Determine the [X, Y] coordinate at the center of the cell enclosing the given text.  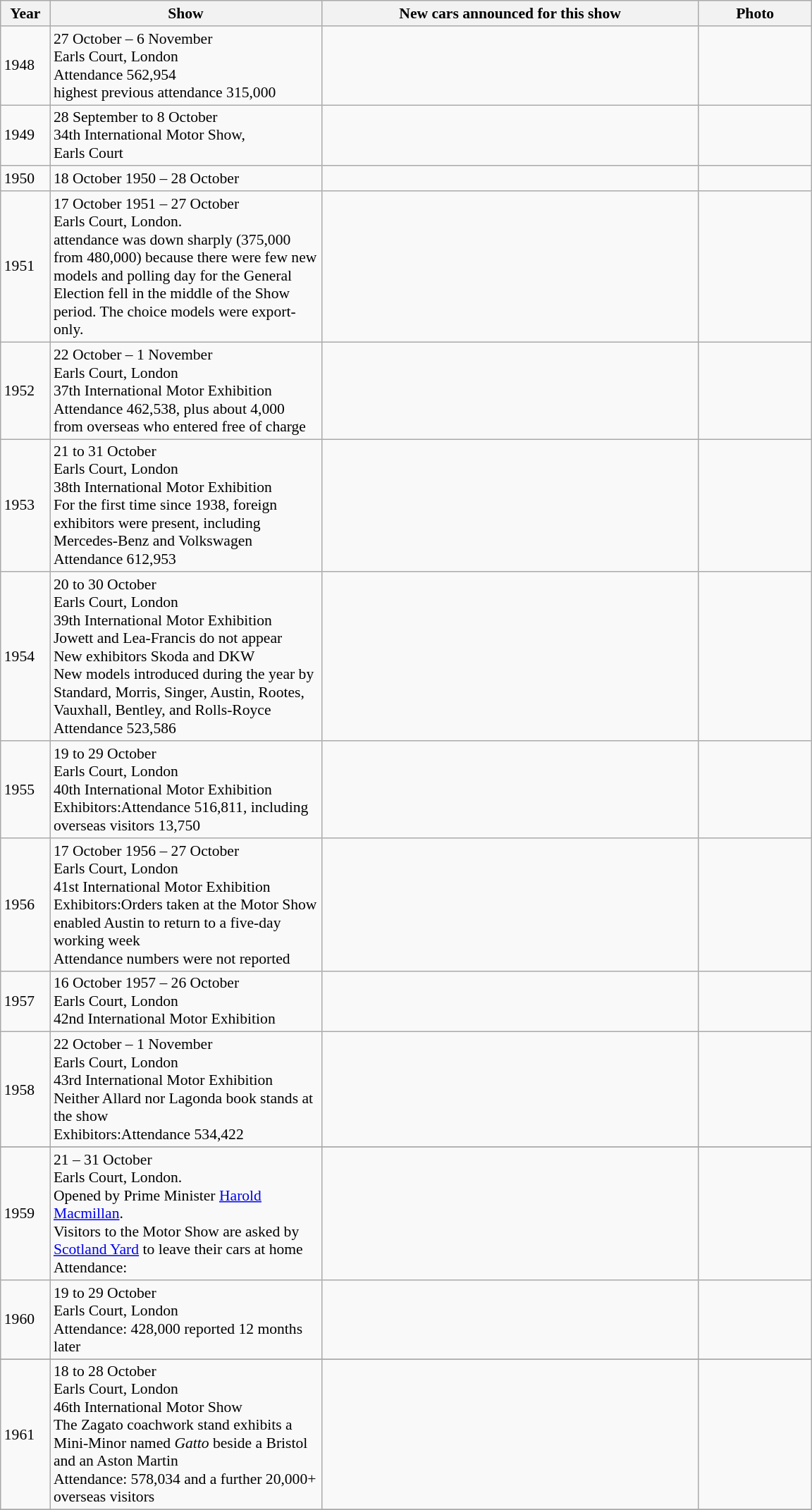
18 October 1950 – 28 October [186, 179]
Year [25, 13]
Photo [755, 13]
28 September to 8 October 34th International Motor Show,Earls Court [186, 135]
1956 [25, 905]
1960 [25, 1320]
1954 [25, 657]
1957 [25, 1001]
1952 [25, 391]
19 to 29 October Earls Court, London40th International Motor ExhibitionExhibitors:Attendance 516,811, including overseas visitors 13,750 [186, 790]
1950 [25, 179]
New cars announced for this show [510, 13]
Show [186, 13]
19 to 29 October Earls Court, LondonAttendance: 428,000 reported 12 months later [186, 1320]
16 October 1957 – 26 October Earls Court, London42nd International Motor Exhibition [186, 1001]
1961 [25, 1435]
1959 [25, 1214]
1958 [25, 1090]
1955 [25, 790]
1951 [25, 266]
1949 [25, 135]
27 October – 6 November Earls Court, LondonAttendance 562,954 highest previous attendance 315,000 [186, 66]
1953 [25, 506]
1948 [25, 66]
